Locate the cell with the specified text and output its (X, Y) center coordinate. 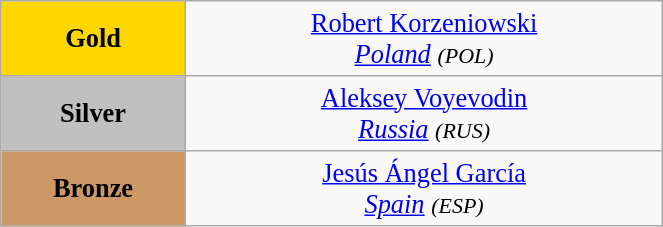
Aleksey VoyevodinRussia (RUS) (424, 112)
Bronze (94, 188)
Silver (94, 112)
Robert KorzeniowskiPoland (POL) (424, 38)
Jesús Ángel GarcíaSpain (ESP) (424, 188)
Gold (94, 38)
